Extract the (X, Y) coordinate from the center of the cell holding the provided text.  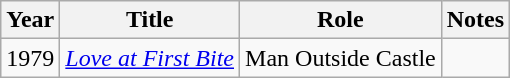
1979 (30, 58)
Role (341, 20)
Man Outside Castle (341, 58)
Title (150, 20)
Year (30, 20)
Notes (475, 20)
Love at First Bite (150, 58)
